Locate the cell with the specified text and output its [x, y] center coordinate. 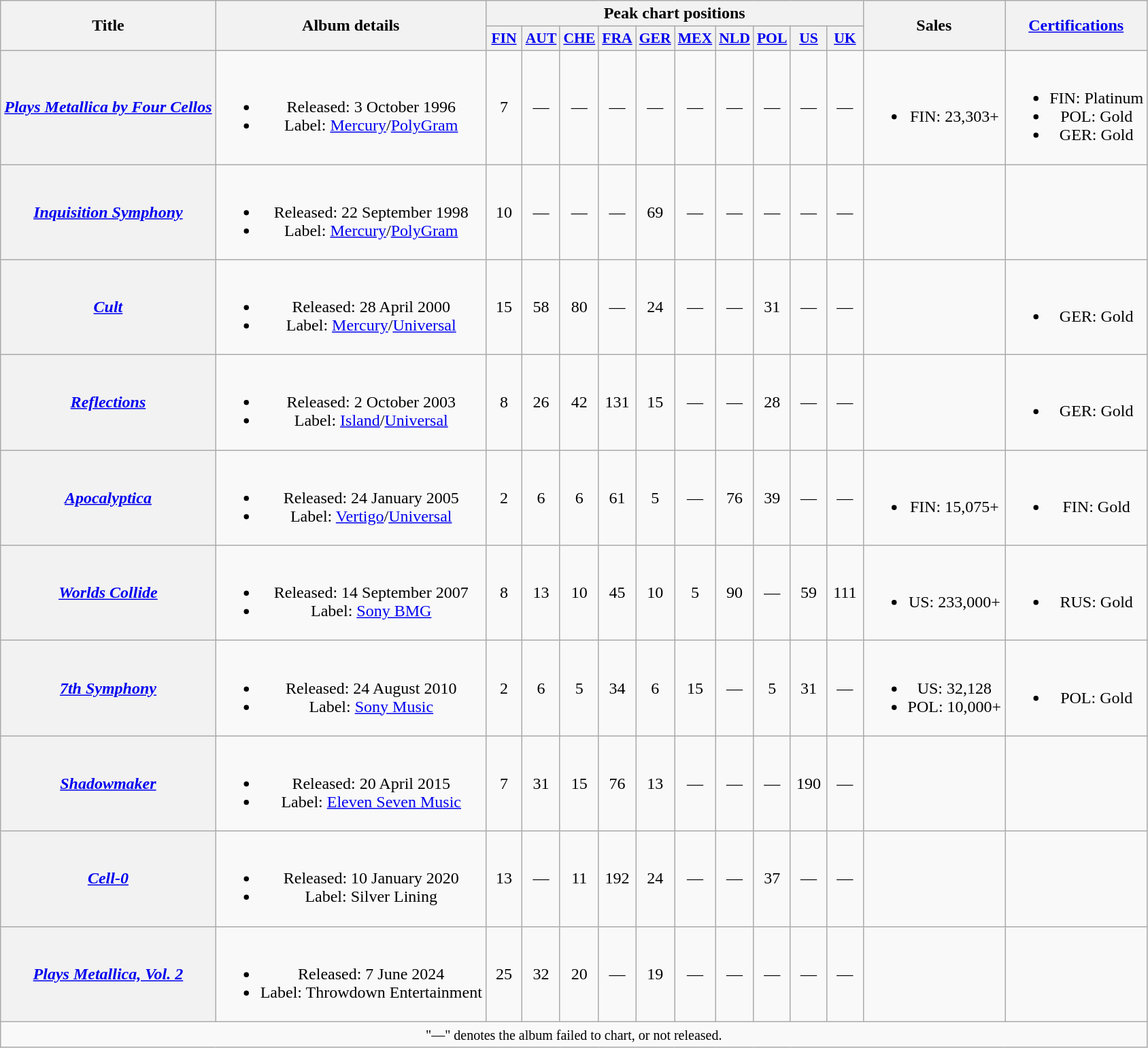
FRA [617, 39]
190 [808, 783]
Cell-0 [108, 879]
AUT [541, 39]
UK [845, 39]
CHE [579, 39]
192 [617, 879]
11 [579, 879]
GER [656, 39]
FIN: PlatinumPOL: GoldGER: Gold [1076, 107]
US: 233,000+ [934, 593]
FIN [503, 39]
Title [108, 26]
131 [617, 403]
POL [773, 39]
US: 32,128POL: 10,000+ [934, 688]
90 [735, 593]
Plays Metallica, Vol. 2 [108, 974]
20 [579, 974]
RUS: Gold [1076, 593]
Released: 14 September 2007Label: Sony BMG [351, 593]
"—" denotes the album failed to chart, or not released. [574, 1034]
59 [808, 593]
111 [845, 593]
61 [617, 498]
Shadowmaker [108, 783]
US [808, 39]
Released: 28 April 2000Label: Mercury/Universal [351, 307]
Certifications [1076, 26]
Released: 24 August 2010Label: Sony Music [351, 688]
34 [617, 688]
Released: 24 January 2005Label: Vertigo/Universal [351, 498]
Worlds Collide [108, 593]
Apocalyptica [108, 498]
7th Symphony [108, 688]
Peak chart positions [675, 14]
28 [773, 403]
Released: 2 October 2003Label: Island/Universal [351, 403]
Released: 7 June 2024Label: Throwdown Entertainment [351, 974]
Cult [108, 307]
42 [579, 403]
Reflections [108, 403]
Sales [934, 26]
Released: 3 October 1996Label: Mercury/PolyGram [351, 107]
Album details [351, 26]
FIN: 23,303+ [934, 107]
MEX [695, 39]
26 [541, 403]
45 [617, 593]
25 [503, 974]
Released: 22 September 1998Label: Mercury/PolyGram [351, 212]
FIN: 15,075+ [934, 498]
69 [656, 212]
80 [579, 307]
Plays Metallica by Four Cellos [108, 107]
POL: Gold [1076, 688]
FIN: Gold [1076, 498]
Released: 10 January 2020Label: Silver Lining [351, 879]
NLD [735, 39]
39 [773, 498]
32 [541, 974]
19 [656, 974]
37 [773, 879]
Released: 20 April 2015Label: Eleven Seven Music [351, 783]
58 [541, 307]
Inquisition Symphony [108, 212]
